Capture the cell that displays the provided text and extract its [X, Y] central coordinate. 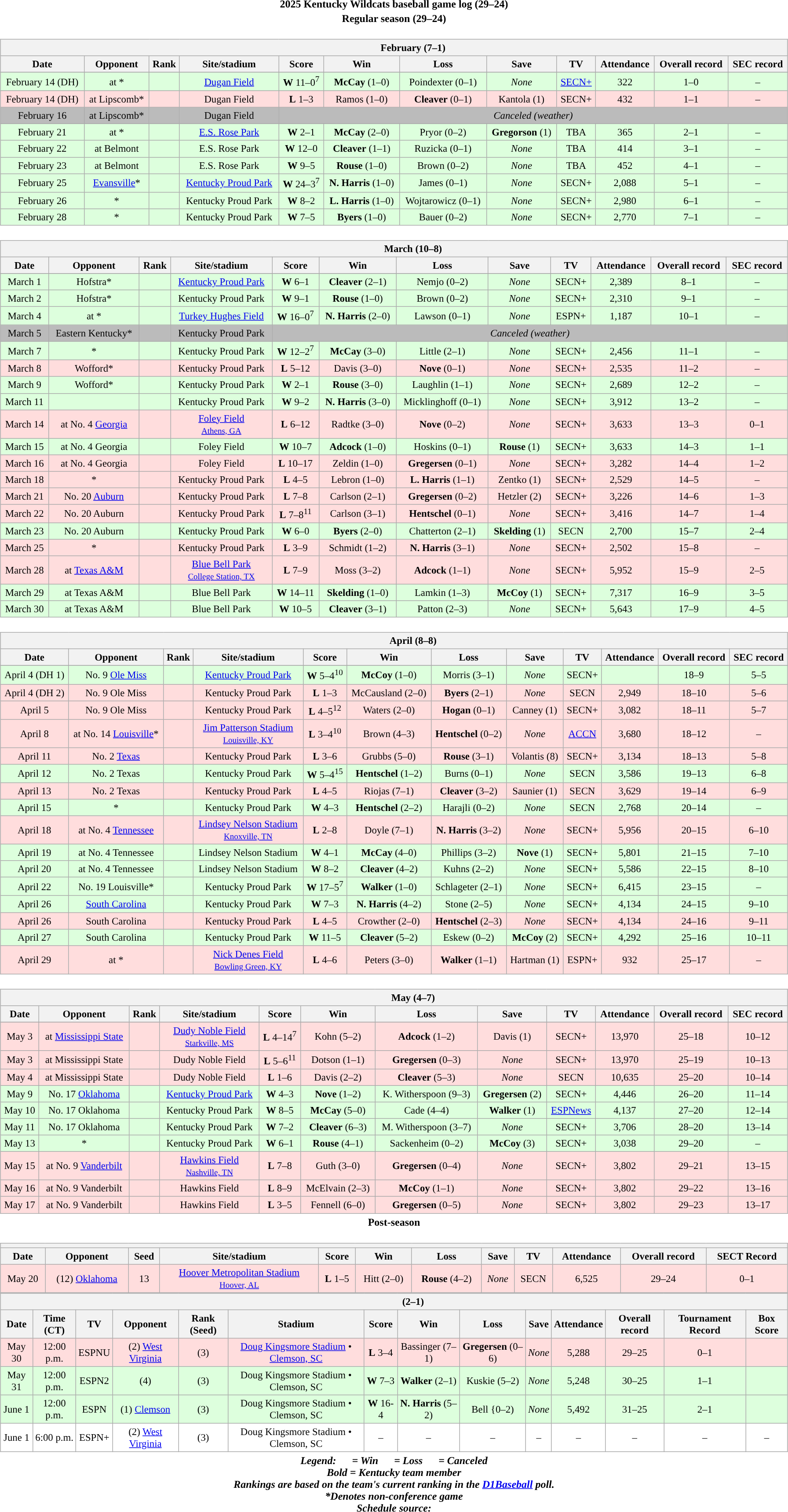
Dotson (1–1) [338, 1060]
W 17–57 [325, 887]
2,456 [621, 351]
Skelding (1) [520, 531]
13–15 [758, 1166]
Gregersen (0–3) [427, 1060]
6–10 [759, 830]
5–5 [759, 675]
Nove (0–1) [442, 369]
Ramos (1–0) [361, 99]
Cleaver (3–2) [469, 791]
L. Harris (1–1) [442, 479]
McCay (1–0) [361, 81]
1–4 [757, 514]
Hoover Metropolitan StadiumHoover, AL [239, 1278]
Davis (3–0) [358, 369]
2–5 [757, 570]
29–21 [691, 1166]
Laughlin (1–1) [442, 385]
Nick Denes FieldBowling Green, KY [248, 960]
W 7–5 [302, 217]
10–14 [758, 1077]
24–16 [694, 920]
4–5 [757, 609]
3,282 [621, 463]
April 8 [34, 734]
No. 19 Louisville* [116, 887]
2–4 [757, 531]
Gregersen (0–1) [442, 463]
Schlageter (2–1) [469, 887]
29–20 [691, 1143]
April 5 [34, 710]
April 13 [34, 791]
14–7 [689, 514]
7–10 [759, 853]
Foley FieldAthens, GA [222, 424]
March 30 [25, 609]
March 1 [25, 282]
McCausland (2–0) [389, 693]
414 [625, 149]
Hogan (0–1) [469, 710]
Patton (2–3) [442, 609]
L 3–410 [325, 734]
3,226 [621, 496]
Hentschel (0–1) [442, 514]
N. Harris (2–0) [358, 316]
Hitt (2–0) [383, 1278]
Peters (3–0) [389, 960]
Adcock (1–0) [358, 446]
Sackenheim (0–2) [427, 1143]
5,586 [630, 869]
3,038 [624, 1143]
W 10–5 [295, 609]
5–1 [691, 183]
May 10 [20, 1110]
2,088 [625, 183]
Lebron (1–0) [358, 479]
Gregersen (0–4) [427, 1166]
McCay (3–0) [358, 351]
Wojtarowicz (0–1) [443, 201]
Cleaver (1–1) [361, 149]
4,446 [624, 1094]
17–9 [689, 609]
W 7–2 [280, 1127]
May 13 [20, 1143]
5,492 [578, 1409]
20–15 [694, 830]
L 6–12 [295, 424]
Skelding (1–0) [358, 593]
14–4 [689, 463]
2,770 [625, 217]
March 7 [25, 351]
March 22 [25, 514]
12–2 [689, 385]
W 24–37 [302, 183]
7,317 [621, 593]
5,248 [578, 1381]
13–3 [689, 424]
L 2–8 [325, 830]
W 9–1 [295, 298]
L 4–147 [280, 1036]
May 31 [17, 1381]
ESPN2 [94, 1381]
Dudy Noble FieldStarkville, MS [209, 1036]
4,137 [624, 1110]
13–17 [758, 1205]
Walker (1–1) [469, 960]
Schmidt (1–2) [358, 548]
11–1 [689, 351]
9–11 [759, 920]
Little (2–1) [442, 351]
McCoy (1) [520, 593]
March 14 [25, 424]
Adcock (1–2) [427, 1036]
March 11 [25, 402]
N. Harris (1–0) [361, 183]
W 16-4 [381, 1409]
5–7 [759, 710]
James (0–1) [443, 183]
16–9 [689, 593]
14–5 [689, 479]
L 3–5 [280, 1205]
Rouse (4–1) [338, 1143]
ESPNU [94, 1352]
8–1 [689, 282]
Ruzicka (0–1) [443, 149]
K. Witherspoon (9–3) [427, 1094]
18–13 [694, 756]
Rouse (4–2) [447, 1278]
2,700 [621, 531]
Hoskins (0–1) [442, 446]
Kuhns (2–2) [469, 869]
W 12–27 [295, 351]
Chatterton (2–1) [442, 531]
W 10–7 [295, 446]
Brown (4–3) [389, 734]
Stadium [296, 1324]
McCoy (3) [512, 1143]
18–9 [694, 675]
May 15 [20, 1166]
24–15 [694, 904]
10,635 [624, 1077]
Poindexter (0–1) [443, 81]
2,529 [621, 479]
Pryor (0–2) [443, 132]
Gregersen (0–6) [492, 1352]
N. Harris (3–1) [442, 548]
L 1–6 [280, 1077]
February 28 [42, 217]
30–25 [635, 1381]
Hentschel (1–2) [389, 774]
2,949 [630, 693]
April 20 [34, 869]
March 9 [25, 385]
Walker (1–0) [389, 887]
Blue Bell ParkCollege Station, TX [222, 570]
April 18 [34, 830]
432 [625, 99]
Adcock (1–1) [442, 570]
May 20 [23, 1278]
at No. 14 Louisville* [116, 734]
March 29 [25, 593]
Nemjo (0–2) [442, 282]
2,535 [621, 369]
2,689 [621, 385]
12–14 [758, 1110]
6:00 p.m. [55, 1437]
Cleaver (4–2) [389, 869]
W 5–415 [325, 774]
March 18 [25, 479]
W 12–0 [302, 149]
March 2 [25, 298]
29–23 [691, 1205]
(12) Oklahoma [87, 1278]
(2–1) [394, 1301]
3,586 [630, 774]
Nove (0–2) [442, 424]
Rouse (1) [520, 446]
31–25 [635, 1409]
March 15 [25, 446]
1–3 [757, 496]
Hartman (1) [535, 960]
Gregorson (1) [522, 132]
L 5–12 [295, 369]
6,415 [630, 887]
Burns (0–1) [469, 774]
SECT Record [747, 1256]
Cade (4–4) [427, 1110]
2,980 [625, 201]
Riojas (7–1) [389, 791]
25–17 [694, 960]
May 16 [20, 1188]
February (7–1) [394, 47]
5–8 [759, 756]
7–1 [691, 217]
Doyle (7–1) [389, 830]
March 23 [25, 531]
April 12 [34, 774]
Kohn (5–2) [338, 1036]
March 8 [25, 369]
15–8 [689, 548]
Time (CT) [55, 1324]
Harajli (0–2) [469, 807]
L 1–5 [337, 1278]
February 16 [42, 116]
23–15 [694, 887]
Rank (Seed) [203, 1324]
11–14 [758, 1094]
6–8 [759, 774]
March 5 [25, 333]
2,502 [621, 548]
McCay (2–0) [361, 132]
Hawkins FieldNashville, TN [209, 1166]
Radtke (3–0) [358, 424]
W 11–07 [302, 81]
May 30 [17, 1352]
25–16 [694, 937]
Gregersen (0–5) [427, 1205]
Rouse (3–0) [358, 385]
Crowther (2–0) [389, 920]
6,525 [587, 1278]
5,952 [621, 570]
4,292 [630, 937]
L 4–512 [325, 710]
W 14–11 [295, 593]
Gregersen (0–2) [442, 496]
(4) [146, 1381]
Cleaver (5–3) [427, 1077]
May 4 [20, 1077]
9–1 [689, 298]
14–3 [689, 446]
L 5–611 [280, 1060]
Hentschel (2–2) [389, 807]
5–6 [759, 693]
2,768 [630, 807]
L 7–811 [295, 514]
Bauer (0–2) [443, 217]
Zentko (1) [520, 479]
April 27 [34, 937]
5,288 [578, 1352]
2,389 [621, 282]
N. Harris (3–0) [358, 402]
Volantis (8) [535, 756]
20–14 [694, 807]
Lawson (0–1) [442, 316]
Bassinger (7–1) [428, 1352]
ESPN [94, 1409]
Davis (1) [512, 1036]
N. Harris (3–2) [469, 830]
29–24 [663, 1278]
3–1 [691, 149]
10–12 [758, 1036]
Guth (3–0) [338, 1166]
ACCN [582, 734]
April 4 (DH 1) [34, 675]
Bell {0–2) [492, 1409]
13–2 [689, 402]
Carlson (3–1) [358, 514]
February 26 [42, 201]
22–15 [694, 869]
L. Harris (1–0) [361, 201]
April 15 [34, 807]
Walker (1) [512, 1110]
3–5 [757, 593]
5,801 [630, 853]
Hetzler (2) [520, 496]
6–9 [759, 791]
13–14 [758, 1127]
3,680 [630, 734]
10–11 [759, 937]
14–6 [689, 496]
932 [630, 960]
28–20 [691, 1127]
18–12 [694, 734]
W 9–2 [295, 402]
Byers (1–0) [361, 217]
W 16–07 [295, 316]
21–15 [694, 853]
May 17 [20, 1205]
Kantola (1) [522, 99]
McCoy (2) [535, 937]
Rouse (3–1) [469, 756]
Jim Patterson StadiumLouisville, KY [248, 734]
April (8–8) [394, 641]
13–16 [758, 1188]
Cleaver (5–2) [389, 937]
6–1 [691, 201]
Hentschel (2–3) [469, 920]
N. Harris (4–2) [389, 904]
March (10–8) [394, 248]
Turkey Hughes Field [222, 316]
322 [625, 81]
N. Harris (5–2) [428, 1409]
March 28 [25, 570]
April 29 [34, 960]
3,134 [630, 756]
February 21 [42, 132]
13 [144, 1278]
Byers (2–0) [358, 531]
Eastern Kentucky* [94, 333]
11–2 [689, 369]
Saunier (1) [535, 791]
L 4–6 [325, 960]
5,643 [621, 609]
April 11 [34, 756]
365 [625, 132]
15–9 [689, 570]
Hentschel (0–2) [469, 734]
L 10–17 [295, 463]
February 25 [42, 183]
2,310 [621, 298]
May 9 [20, 1094]
1,187 [621, 316]
8–10 [759, 869]
W 5–410 [325, 675]
March 21 [25, 496]
27–20 [691, 1110]
February 23 [42, 165]
3,912 [621, 402]
Canney (1) [535, 710]
Lamkin (1–3) [442, 593]
3,416 [621, 514]
25–20 [691, 1077]
3,706 [624, 1127]
19–13 [694, 774]
April 22 [34, 887]
March 16 [25, 463]
McElvain (2–3) [338, 1188]
Cleaver (2–1) [358, 282]
W 9–5 [302, 165]
Nove (1–2) [338, 1094]
Cleaver (6–3) [338, 1127]
March 4 [25, 316]
Cleaver (0–1) [443, 99]
April 4 (DH 2) [34, 693]
9–10 [759, 904]
Waters (2–0) [389, 710]
25–18 [691, 1036]
1–0 [691, 81]
L 8–9 [280, 1188]
L 3–6 [325, 756]
10–13 [758, 1060]
Walker (2–1) [428, 1381]
Fennell (6–0) [338, 1205]
W 4–1 [325, 853]
March 25 [25, 548]
18–11 [694, 710]
McCoy (1–1) [427, 1188]
ESPNews [571, 1110]
W 8–5 [280, 1110]
Stone (2–5) [469, 904]
Grubbs (5–0) [389, 756]
April 19 [34, 853]
Lindsey Nelson StadiumKnoxville, TN [248, 830]
L 7–9 [295, 570]
Carlson (2–1) [358, 496]
Davis (2–2) [338, 1077]
(1) Clemson [146, 1409]
10–1 [689, 316]
Seed [144, 1256]
Morris (3–1) [469, 675]
29–25 [635, 1352]
Evansville* [116, 183]
Byers (2–1) [469, 693]
Moss (3–2) [358, 570]
Phillips (3–2) [469, 853]
McCay (4–0) [389, 853]
Cleaver (3–1) [358, 609]
26–20 [691, 1094]
Gregersen (2) [512, 1094]
Micklinghoff (0–1) [442, 402]
W 11–5 [325, 937]
15–7 [689, 531]
Kuskie (5–2) [492, 1381]
W 6–0 [295, 531]
Eskew (0–2) [469, 937]
3,082 [630, 710]
Nove (1) [535, 853]
29–22 [691, 1188]
Zeldin (1–0) [358, 463]
May 11 [20, 1127]
4–1 [691, 165]
Box Score [767, 1324]
452 [625, 165]
L 3–9 [295, 548]
5,956 [630, 830]
3,629 [630, 791]
McCay (5–0) [338, 1110]
18–10 [694, 693]
25–19 [691, 1060]
M. Witherspoon (3–7) [427, 1127]
L 3–4 [381, 1352]
Tournament Record [705, 1324]
1–2 [757, 463]
19–14 [694, 791]
May (4–7) [394, 997]
February 22 [42, 149]
McCoy (1–0) [389, 675]
